Identify which cell holds the provided text, then report its (X, Y) central coordinate. 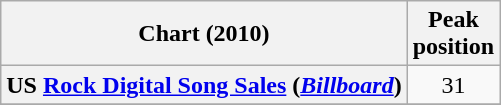
Peak position (453, 34)
31 (453, 85)
Chart (2010) (204, 34)
US Rock Digital Song Sales (Billboard) (204, 85)
